For the text-containing cell, return its midpoint in (X, Y) coordinate format. 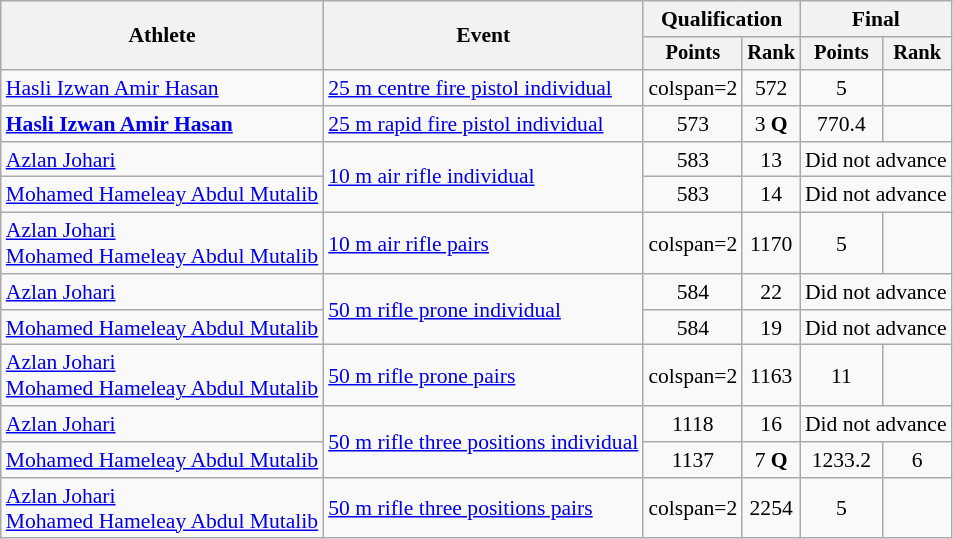
1137 (692, 460)
50 m rifle prone individual (483, 310)
19 (771, 328)
50 m rifle three positions individual (483, 442)
572 (771, 88)
14 (771, 195)
Athlete (162, 36)
6 (918, 460)
50 m rifle three positions pairs (483, 508)
25 m rapid fire pistol individual (483, 124)
Final (876, 19)
3 Q (771, 124)
1233.2 (842, 460)
10 m air rifle individual (483, 178)
1163 (771, 376)
1118 (692, 424)
22 (771, 292)
13 (771, 160)
573 (692, 124)
10 m air rifle pairs (483, 244)
25 m centre fire pistol individual (483, 88)
11 (842, 376)
7 Q (771, 460)
50 m rifle prone pairs (483, 376)
770.4 (842, 124)
Event (483, 36)
2254 (771, 508)
1170 (771, 244)
Qualification (722, 19)
16 (771, 424)
